Provide the [x, y] coordinate of the cell's center where the given text is located.  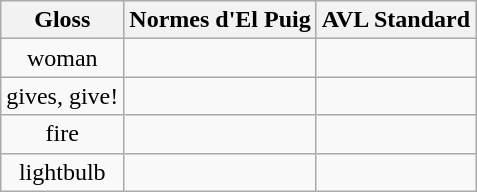
fire [62, 134]
Normes d'El Puig [220, 20]
gives, give! [62, 96]
AVL Standard [396, 20]
lightbulb [62, 172]
woman [62, 58]
Gloss [62, 20]
